Determine the (x, y) coordinate at the center of the cell enclosing the given text.  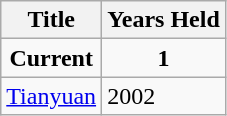
Years Held (164, 20)
Current (52, 58)
Tianyuan (52, 96)
1 (164, 58)
2002 (164, 96)
Title (52, 20)
